Identify which cell holds the provided text, then report its [x, y] central coordinate. 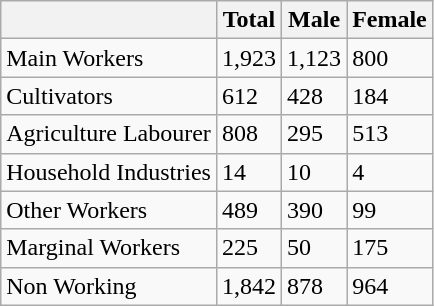
Female [390, 20]
800 [390, 58]
1,123 [314, 58]
612 [248, 96]
4 [390, 172]
99 [390, 210]
Cultivators [109, 96]
Other Workers [109, 210]
513 [390, 134]
Household Industries [109, 172]
225 [248, 248]
14 [248, 172]
1,923 [248, 58]
50 [314, 248]
Main Workers [109, 58]
10 [314, 172]
184 [390, 96]
428 [314, 96]
Marginal Workers [109, 248]
175 [390, 248]
489 [248, 210]
878 [314, 286]
Male [314, 20]
Agriculture Labourer [109, 134]
1,842 [248, 286]
295 [314, 134]
Total [248, 20]
390 [314, 210]
808 [248, 134]
Non Working [109, 286]
964 [390, 286]
